Return [X, Y] of the center of cell containing provided text 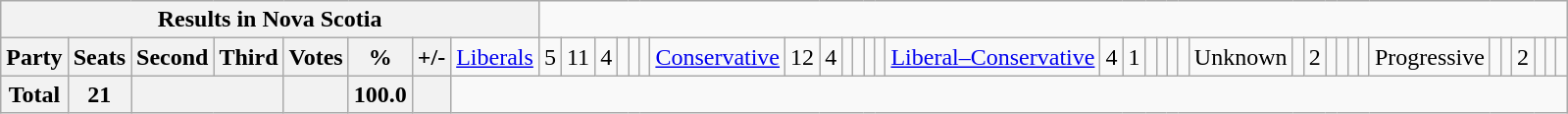
Conservative [718, 57]
100.0 [380, 94]
% [380, 57]
12 [802, 57]
Party [34, 57]
+/- [431, 57]
21 [99, 94]
Seats [99, 57]
Second [173, 57]
Results in Nova Scotia [271, 20]
Liberal–Conservative [992, 57]
11 [578, 57]
Liberals [495, 57]
Total [34, 94]
Votes [316, 57]
Progressive [1430, 57]
5 [549, 57]
Unknown [1240, 57]
Third [249, 57]
1 [1134, 57]
